Provide the (x, y) coordinate of the cell's center where the given text is located.  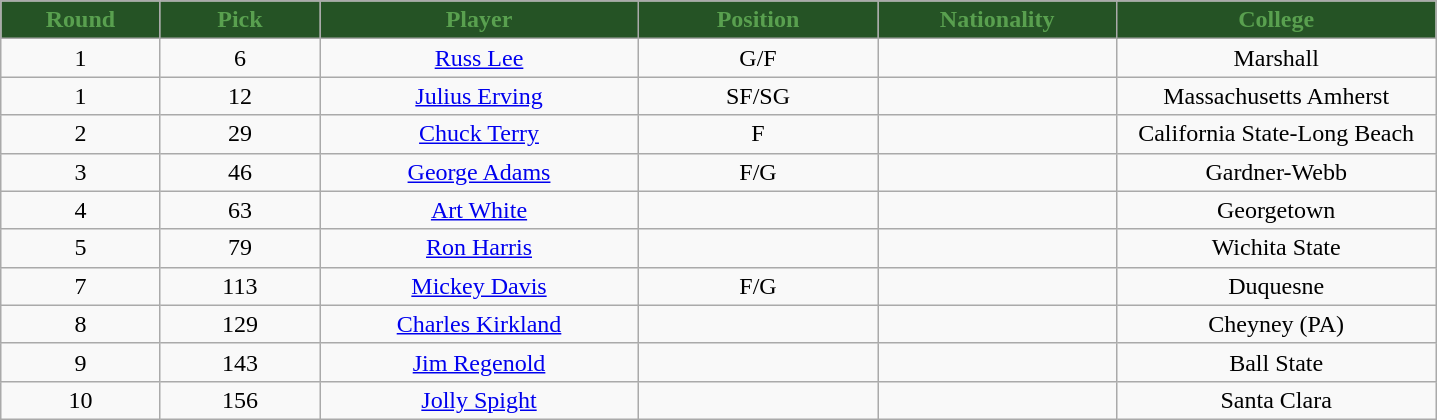
63 (240, 210)
Round (80, 20)
6 (240, 58)
Jolly Spight (480, 400)
Russ Lee (480, 58)
10 (80, 400)
Marshall (1276, 58)
SF/SG (758, 96)
9 (80, 362)
Massachusetts Amherst (1276, 96)
Gardner-Webb (1276, 172)
143 (240, 362)
Position (758, 20)
Art White (480, 210)
156 (240, 400)
Pick (240, 20)
Julius Erving (480, 96)
2 (80, 134)
79 (240, 248)
Chuck Terry (480, 134)
Georgetown (1276, 210)
Jim Regenold (480, 362)
8 (80, 324)
Nationality (998, 20)
Duquesne (1276, 286)
Wichita State (1276, 248)
College (1276, 20)
3 (80, 172)
12 (240, 96)
California State-Long Beach (1276, 134)
113 (240, 286)
Charles Kirkland (480, 324)
29 (240, 134)
Player (480, 20)
Mickey Davis (480, 286)
F (758, 134)
Cheyney (PA) (1276, 324)
5 (80, 248)
46 (240, 172)
G/F (758, 58)
Ball State (1276, 362)
7 (80, 286)
George Adams (480, 172)
4 (80, 210)
Ron Harris (480, 248)
Santa Clara (1276, 400)
129 (240, 324)
